Find where the given text appears and provide that cell's center as [X, Y] coordinate. 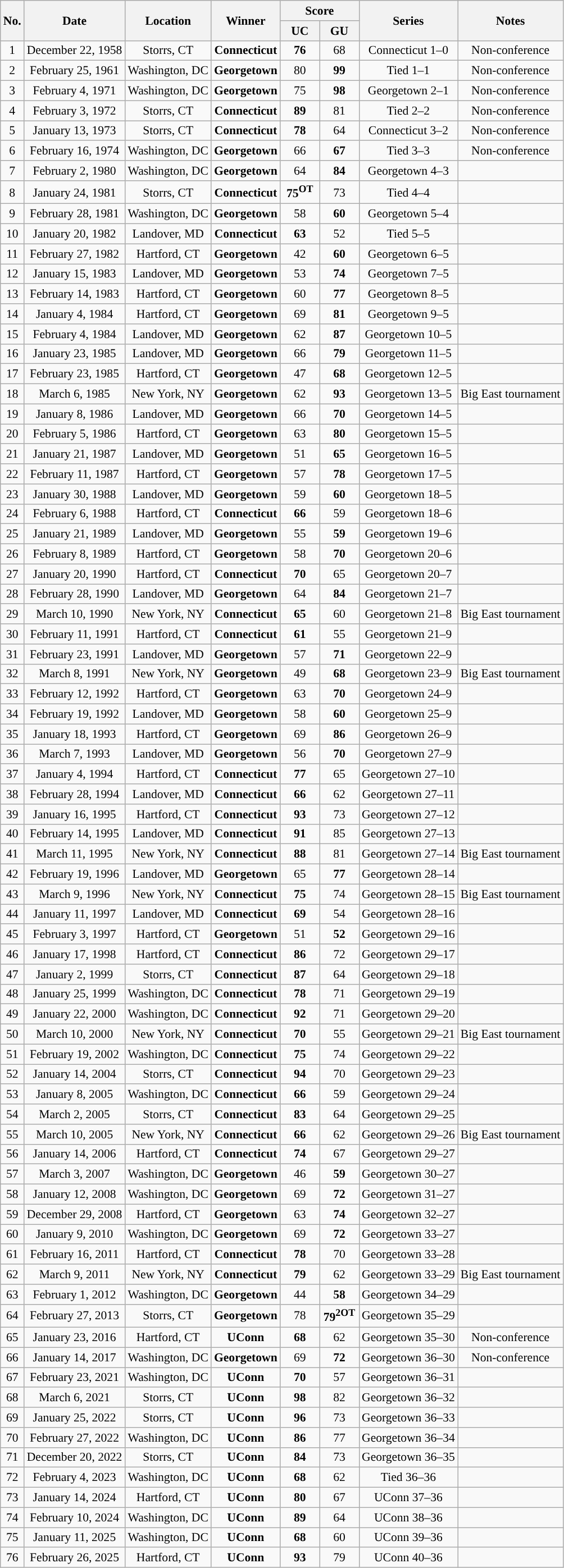
February 27, 2013 [75, 1315]
January 23, 2016 [75, 1338]
19 [12, 414]
96 [300, 1417]
Georgetown 36–31 [408, 1378]
December 22, 1958 [75, 51]
Location [167, 20]
Georgetown 36–33 [408, 1417]
January 25, 2022 [75, 1417]
UConn 39–36 [408, 1538]
Tied 4–4 [408, 192]
Georgetown 21–9 [408, 634]
75OT [300, 192]
February 6, 1988 [75, 514]
18 [12, 394]
83 [300, 1114]
30 [12, 634]
39 [12, 814]
15 [12, 334]
16 [12, 354]
2 [12, 71]
Georgetown 24–9 [408, 694]
38 [12, 794]
March 10, 2000 [75, 1034]
Georgetown 16–5 [408, 454]
March 7, 1993 [75, 754]
January 12, 2008 [75, 1195]
January 15, 1983 [75, 274]
Georgetown 13–5 [408, 394]
92 [300, 1014]
January 8, 2005 [75, 1095]
Date [75, 20]
Georgetown 21–8 [408, 614]
Winner [246, 20]
February 10, 2024 [75, 1517]
February 3, 1972 [75, 111]
4 [12, 111]
January 2, 1999 [75, 974]
Georgetown 20–6 [408, 554]
Georgetown 28–14 [408, 874]
January 11, 1997 [75, 914]
February 1, 2012 [75, 1294]
January 9, 2010 [75, 1234]
January 22, 2000 [75, 1014]
January 24, 1981 [75, 192]
February 5, 1986 [75, 434]
Georgetown 28–16 [408, 914]
20 [12, 434]
Georgetown 29–16 [408, 935]
December 29, 2008 [75, 1214]
Georgetown 29–18 [408, 974]
January 20, 1982 [75, 234]
March 6, 1985 [75, 394]
50 [12, 1034]
February 14, 1995 [75, 834]
January 21, 1989 [75, 534]
January 8, 1986 [75, 414]
February 11, 1987 [75, 474]
January 11, 2025 [75, 1538]
14 [12, 314]
34 [12, 714]
Georgetown 29–17 [408, 954]
March 2, 2005 [75, 1114]
Georgetown 35–30 [408, 1338]
UConn 37–36 [408, 1498]
Georgetown 4–3 [408, 171]
February 27, 2022 [75, 1438]
January 14, 2006 [75, 1154]
Georgetown 20–7 [408, 574]
Georgetown 28–15 [408, 894]
Georgetown 31–27 [408, 1195]
7 [12, 171]
Georgetown 27–9 [408, 754]
Georgetown 26–9 [408, 734]
March 10, 2005 [75, 1134]
Georgetown 12–5 [408, 374]
33 [12, 694]
Georgetown 36–35 [408, 1458]
Connecticut 3–2 [408, 131]
January 25, 1999 [75, 994]
February 8, 1989 [75, 554]
Georgetown 29–27 [408, 1154]
Georgetown 18–5 [408, 494]
Tied 36–36 [408, 1478]
40 [12, 834]
January 30, 1988 [75, 494]
Series [408, 20]
January 16, 1995 [75, 814]
35 [12, 734]
Georgetown 34–29 [408, 1294]
January 17, 1998 [75, 954]
Score [320, 11]
Georgetown 29–19 [408, 994]
February 19, 1992 [75, 714]
February 12, 1992 [75, 694]
February 26, 2025 [75, 1558]
February 3, 1997 [75, 935]
12 [12, 274]
21 [12, 454]
31 [12, 654]
February 19, 2002 [75, 1054]
Georgetown 11–5 [408, 354]
Georgetown 30–27 [408, 1174]
March 8, 1991 [75, 674]
Georgetown 8–5 [408, 294]
Georgetown 15–5 [408, 434]
March 9, 2011 [75, 1274]
Georgetown 33–29 [408, 1274]
Georgetown 27–14 [408, 854]
32 [12, 674]
26 [12, 554]
February 28, 1990 [75, 594]
No. [12, 20]
February 11, 1991 [75, 634]
February 25, 1961 [75, 71]
February 28, 1994 [75, 794]
February 4, 2023 [75, 1478]
10 [12, 234]
January 4, 1984 [75, 314]
UConn 40–36 [408, 1558]
December 20, 2022 [75, 1458]
Georgetown 32–27 [408, 1214]
25 [12, 534]
28 [12, 594]
Georgetown 29–26 [408, 1134]
January 13, 1973 [75, 131]
January 23, 1985 [75, 354]
Georgetown 29–22 [408, 1054]
Georgetown 36–32 [408, 1398]
Georgetown 29–21 [408, 1034]
22 [12, 474]
Georgetown 23–9 [408, 674]
Georgetown 17–5 [408, 474]
February 19, 1996 [75, 874]
Georgetown 6–5 [408, 254]
5 [12, 131]
Georgetown 19–6 [408, 534]
March 10, 1990 [75, 614]
January 14, 2024 [75, 1498]
Georgetown 36–34 [408, 1438]
Georgetown 5–4 [408, 214]
Tied 2–2 [408, 111]
Georgetown 29–24 [408, 1095]
February 16, 2011 [75, 1255]
UConn 38–36 [408, 1517]
99 [339, 71]
Georgetown 35–29 [408, 1315]
792OT [339, 1315]
GU [339, 31]
Georgetown 33–28 [408, 1255]
February 16, 1974 [75, 151]
Georgetown 29–25 [408, 1114]
March 9, 1996 [75, 894]
January 20, 1990 [75, 574]
January 14, 2004 [75, 1074]
February 28, 1981 [75, 214]
45 [12, 935]
8 [12, 192]
Georgetown 14–5 [408, 414]
1 [12, 51]
Georgetown 22–9 [408, 654]
Tied 1–1 [408, 71]
Georgetown 27–11 [408, 794]
48 [12, 994]
Georgetown 2–1 [408, 91]
February 27, 1982 [75, 254]
February 4, 1971 [75, 91]
March 6, 2021 [75, 1398]
Notes [511, 20]
February 14, 1983 [75, 294]
29 [12, 614]
January 14, 2017 [75, 1357]
January 18, 1993 [75, 734]
Georgetown 27–12 [408, 814]
February 4, 1984 [75, 334]
Georgetown 36–30 [408, 1357]
Georgetown 18–6 [408, 514]
23 [12, 494]
82 [339, 1398]
Georgetown 9–5 [408, 314]
Tied 5–5 [408, 234]
17 [12, 374]
27 [12, 574]
March 3, 2007 [75, 1174]
January 21, 1987 [75, 454]
43 [12, 894]
37 [12, 774]
Georgetown 33–27 [408, 1234]
Georgetown 10–5 [408, 334]
11 [12, 254]
UC [300, 31]
85 [339, 834]
13 [12, 294]
Georgetown 25–9 [408, 714]
January 4, 1994 [75, 774]
6 [12, 151]
February 23, 2021 [75, 1378]
Tied 3–3 [408, 151]
Georgetown 7–5 [408, 274]
February 23, 1985 [75, 374]
February 23, 1991 [75, 654]
36 [12, 754]
Georgetown 27–13 [408, 834]
Georgetown 21–7 [408, 594]
February 2, 1980 [75, 171]
Georgetown 27–10 [408, 774]
88 [300, 854]
Georgetown 29–23 [408, 1074]
91 [300, 834]
9 [12, 214]
41 [12, 854]
24 [12, 514]
Georgetown 29–20 [408, 1014]
Connecticut 1–0 [408, 51]
3 [12, 91]
94 [300, 1074]
March 11, 1995 [75, 854]
